Return the [X, Y] coordinate for the center point of the cell that contains the specified text.  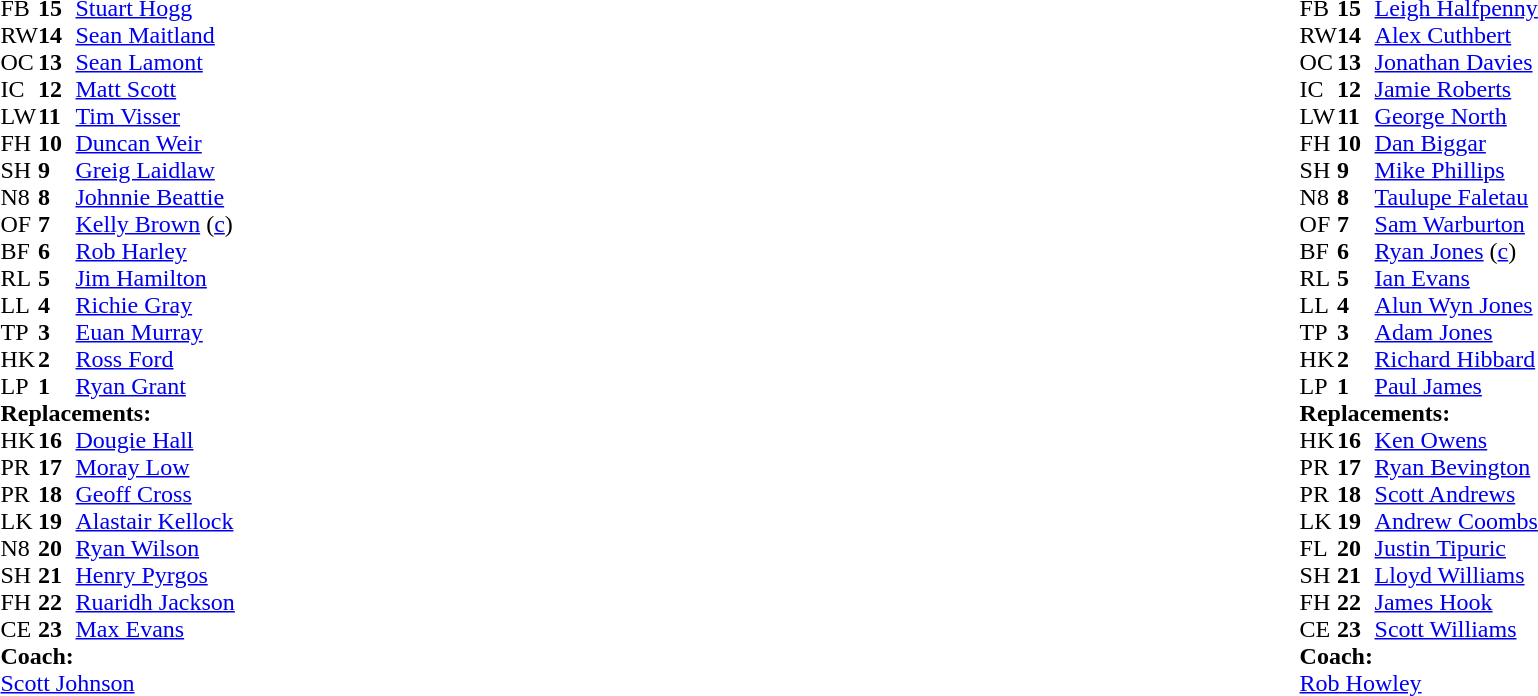
Henry Pyrgos [156, 576]
Scott Andrews [1456, 494]
Matt Scott [156, 90]
Ryan Wilson [156, 548]
Paul James [1456, 386]
Jim Hamilton [156, 278]
George North [1456, 116]
Alun Wyn Jones [1456, 306]
Sean Lamont [156, 62]
Richie Gray [156, 306]
Jonathan Davies [1456, 62]
Lloyd Williams [1456, 576]
Jamie Roberts [1456, 90]
Duncan Weir [156, 144]
Sean Maitland [156, 36]
Geoff Cross [156, 494]
Moray Low [156, 468]
Kelly Brown (c) [156, 224]
Euan Murray [156, 332]
Johnnie Beattie [156, 198]
Taulupe Faletau [1456, 198]
Justin Tipuric [1456, 548]
Alex Cuthbert [1456, 36]
Andrew Coombs [1456, 522]
Adam Jones [1456, 332]
Ryan Bevington [1456, 468]
Ryan Grant [156, 386]
Max Evans [156, 630]
Greig Laidlaw [156, 170]
Ryan Jones (c) [1456, 252]
Ross Ford [156, 360]
Dougie Hall [156, 440]
Tim Visser [156, 116]
Mike Phillips [1456, 170]
Ruaridh Jackson [156, 602]
Sam Warburton [1456, 224]
Alastair Kellock [156, 522]
Scott Williams [1456, 630]
FL [1319, 548]
James Hook [1456, 602]
Dan Biggar [1456, 144]
Ken Owens [1456, 440]
Ian Evans [1456, 278]
Rob Harley [156, 252]
Richard Hibbard [1456, 360]
